Return the (x, y) coordinate for the center point of the cell that contains the specified text.  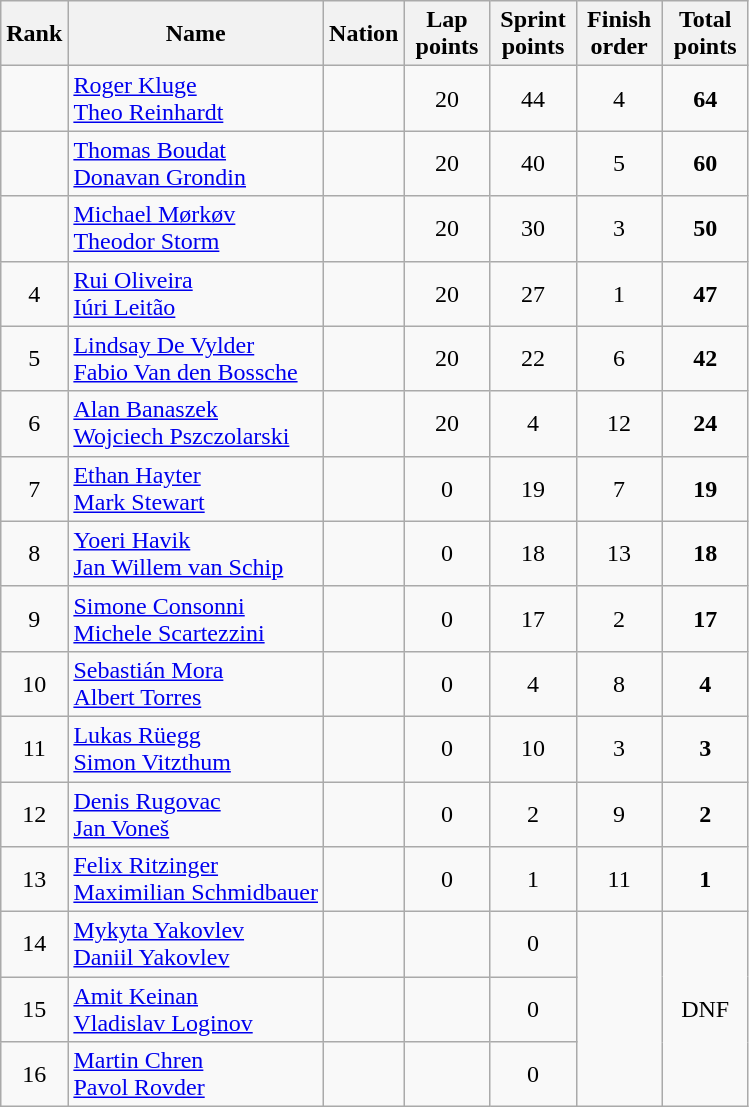
24 (705, 424)
Thomas BoudatDonavan Grondin (196, 164)
Lindsay De VylderFabio Van den Bossche (196, 358)
40 (533, 164)
30 (533, 228)
Yoeri HavikJan Willem van Schip (196, 554)
Finish order (619, 34)
Sprint points (533, 34)
Denis RugovacJan Voneš (196, 814)
50 (705, 228)
42 (705, 358)
Felix RitzingerMaximilian Schmidbauer (196, 880)
16 (34, 1074)
Rui OliveiraIúri Leitão (196, 294)
Martin ChrenPavol Rovder (196, 1074)
27 (533, 294)
Simone ConsonniMichele Scartezzini (196, 618)
Nation (364, 34)
Michael MørkøvTheodor Storm (196, 228)
22 (533, 358)
Rank (34, 34)
60 (705, 164)
Lukas RüeggSimon Vitzthum (196, 748)
Total points (705, 34)
14 (34, 944)
Ethan HayterMark Stewart (196, 488)
Lap points (447, 34)
Roger KlugeTheo Reinhardt (196, 98)
64 (705, 98)
Amit KeinanVladislav Loginov (196, 1010)
Name (196, 34)
DNF (705, 1010)
47 (705, 294)
Sebastián MoraAlbert Torres (196, 684)
15 (34, 1010)
Alan BanaszekWojciech Pszczolarski (196, 424)
44 (533, 98)
Mykyta YakovlevDaniil Yakovlev (196, 944)
